From the cell containing the given text, extract its center point as (X, Y) coordinate. 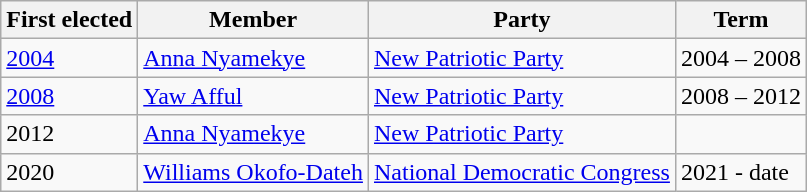
2020 (70, 172)
Term (740, 20)
2004 – 2008 (740, 58)
Party (522, 20)
Williams Okofo-Dateh (254, 172)
National Democratic Congress (522, 172)
2004 (70, 58)
First elected (70, 20)
2012 (70, 134)
2008 (70, 96)
2021 - date (740, 172)
Yaw Afful (254, 96)
Member (254, 20)
2008 – 2012 (740, 96)
